From the cell containing the given text, extract its center point as [x, y] coordinate. 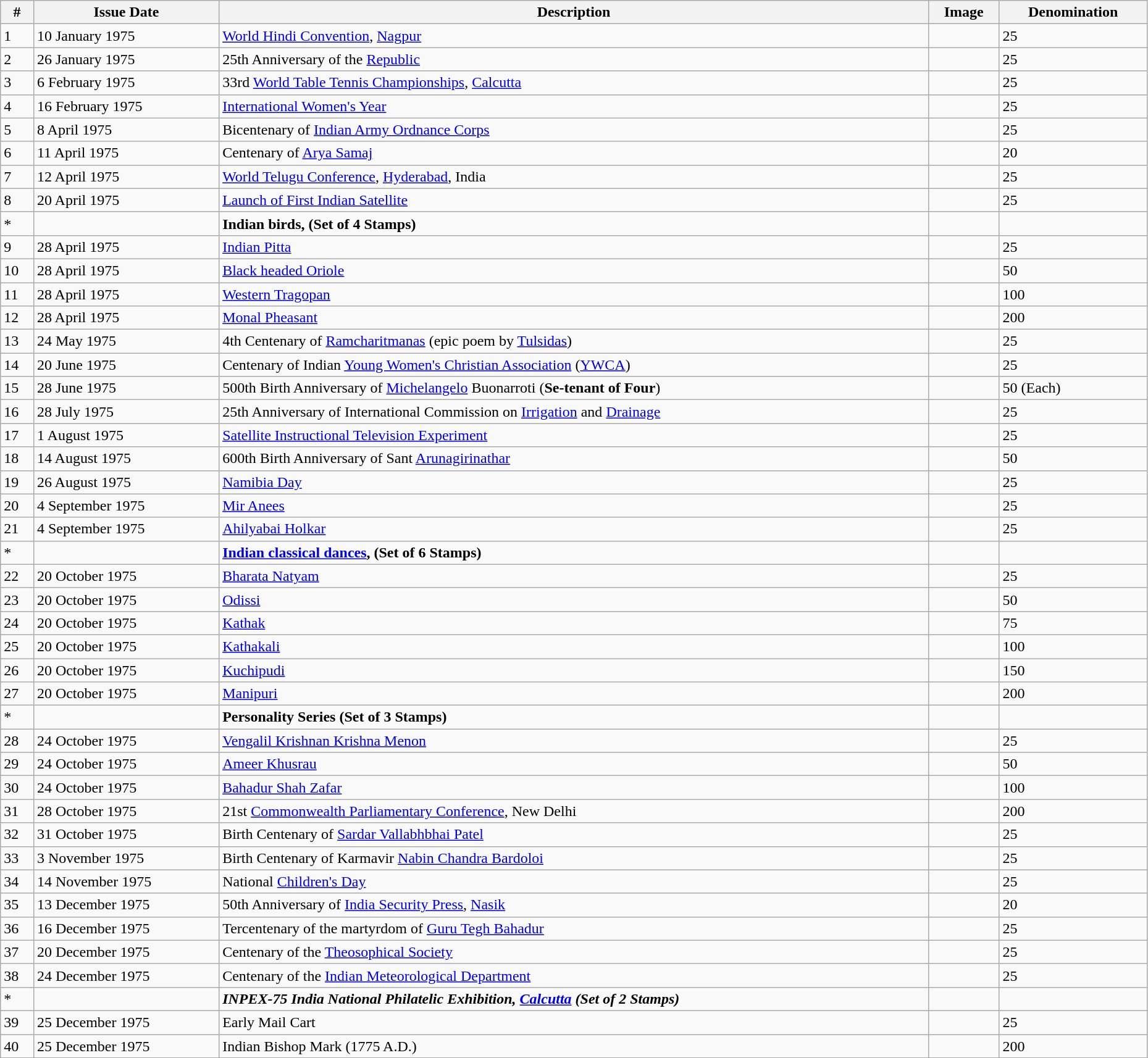
7 [17, 177]
Kuchipudi [574, 670]
Satellite Instructional Television Experiment [574, 435]
Ameer Khusrau [574, 764]
World Telugu Conference, Hyderabad, India [574, 177]
600th Birth Anniversary of Sant Arunagirinathar [574, 459]
3 November 1975 [126, 858]
25th Anniversary of the Republic [574, 59]
32 [17, 835]
33 [17, 858]
Kathakali [574, 646]
2 [17, 59]
INPEX-75 India National Philatelic Exhibition, Calcutta (Set of 2 Stamps) [574, 999]
14 [17, 365]
30 [17, 788]
12 [17, 318]
Indian classical dances, (Set of 6 Stamps) [574, 552]
17 [17, 435]
21 [17, 529]
18 [17, 459]
22 [17, 576]
Namibia Day [574, 482]
40 [17, 1046]
1 [17, 36]
National Children's Day [574, 881]
Monal Pheasant [574, 318]
29 [17, 764]
24 May 1975 [126, 341]
33rd World Table Tennis Championships, Calcutta [574, 83]
6 February 1975 [126, 83]
23 [17, 599]
37 [17, 952]
28 July 1975 [126, 412]
Mir Anees [574, 506]
14 August 1975 [126, 459]
8 [17, 200]
13 [17, 341]
Indian Pitta [574, 247]
16 February 1975 [126, 106]
Bicentenary of Indian Army Ordnance Corps [574, 130]
16 December 1975 [126, 928]
12 April 1975 [126, 177]
Tercentenary of the martyrdom of Guru Tegh Bahadur [574, 928]
Launch of First Indian Satellite [574, 200]
20 April 1975 [126, 200]
50 (Each) [1073, 388]
20 December 1975 [126, 952]
Centenary of the Theosophical Society [574, 952]
31 October 1975 [126, 835]
Early Mail Cart [574, 1022]
28 October 1975 [126, 811]
10 [17, 270]
50th Anniversary of India Security Press, Nasik [574, 905]
19 [17, 482]
Personality Series (Set of 3 Stamps) [574, 717]
Birth Centenary of Sardar Vallabhbhai Patel [574, 835]
Odissi [574, 599]
Black headed Oriole [574, 270]
14 November 1975 [126, 881]
1 August 1975 [126, 435]
Vengalil Krishnan Krishna Menon [574, 741]
20 June 1975 [126, 365]
11 April 1975 [126, 153]
9 [17, 247]
3 [17, 83]
8 April 1975 [126, 130]
4th Centenary of Ramcharitmanas (epic poem by Tulsidas) [574, 341]
34 [17, 881]
Centenary of Indian Young Women's Christian Association (YWCA) [574, 365]
Western Tragopan [574, 294]
Kathak [574, 623]
Description [574, 12]
26 August 1975 [126, 482]
International Women's Year [574, 106]
27 [17, 694]
31 [17, 811]
Indian birds, (Set of 4 Stamps) [574, 223]
4 [17, 106]
Manipuri [574, 694]
21st Commonwealth Parliamentary Conference, New Delhi [574, 811]
38 [17, 975]
16 [17, 412]
Ahilyabai Holkar [574, 529]
13 December 1975 [126, 905]
25th Anniversary of International Commission on Irrigation and Drainage [574, 412]
Centenary of Arya Samaj [574, 153]
35 [17, 905]
75 [1073, 623]
# [17, 12]
39 [17, 1022]
26 [17, 670]
6 [17, 153]
World Hindi Convention, Nagpur [574, 36]
Centenary of the Indian Meteorological Department [574, 975]
24 December 1975 [126, 975]
Indian Bishop Mark (1775 A.D.) [574, 1046]
26 January 1975 [126, 59]
Bharata Natyam [574, 576]
10 January 1975 [126, 36]
Denomination [1073, 12]
500th Birth Anniversary of Michelangelo Buonarroti (Se-tenant of Four) [574, 388]
Birth Centenary of Karmavir Nabin Chandra Bardoloi [574, 858]
11 [17, 294]
150 [1073, 670]
15 [17, 388]
Bahadur Shah Zafar [574, 788]
36 [17, 928]
Image [963, 12]
5 [17, 130]
24 [17, 623]
28 [17, 741]
Issue Date [126, 12]
28 June 1975 [126, 388]
